Scan for the cell matching the given text and deliver its (x, y) coordinate at center. 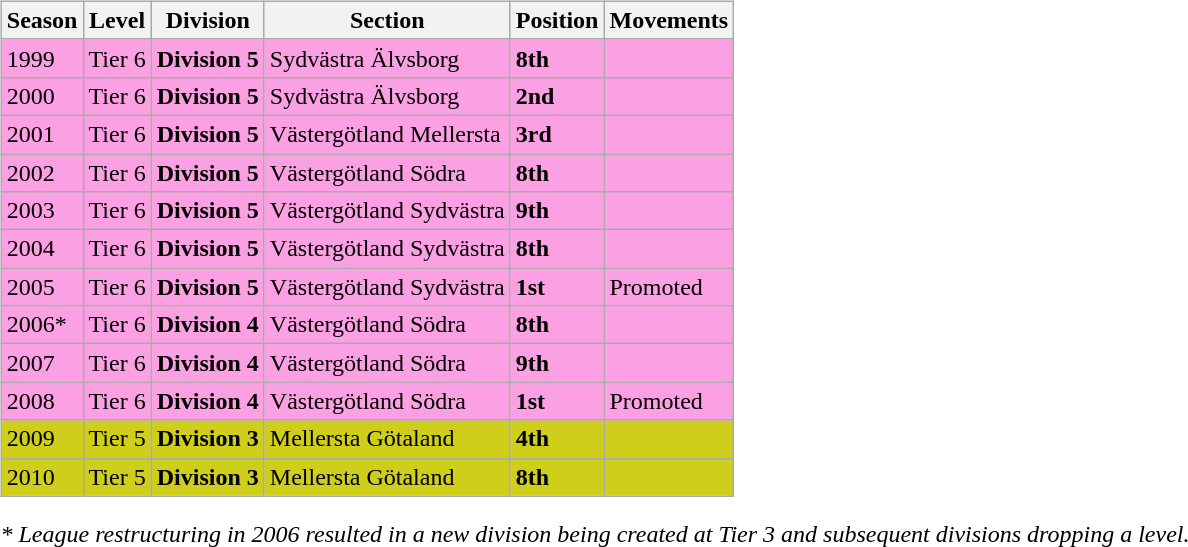
3rd (557, 134)
2004 (42, 249)
Västergötland Mellersta (387, 134)
2008 (42, 401)
Section (387, 20)
2nd (557, 96)
2002 (42, 173)
1999 (42, 58)
2006* (42, 325)
2005 (42, 287)
2000 (42, 96)
Movements (669, 20)
2007 (42, 363)
4th (557, 439)
Position (557, 20)
2009 (42, 439)
2010 (42, 477)
Division (208, 20)
Season (42, 20)
2001 (42, 134)
Level (117, 20)
2003 (42, 211)
